Capture the cell that displays the provided text and extract its [X, Y] central coordinate. 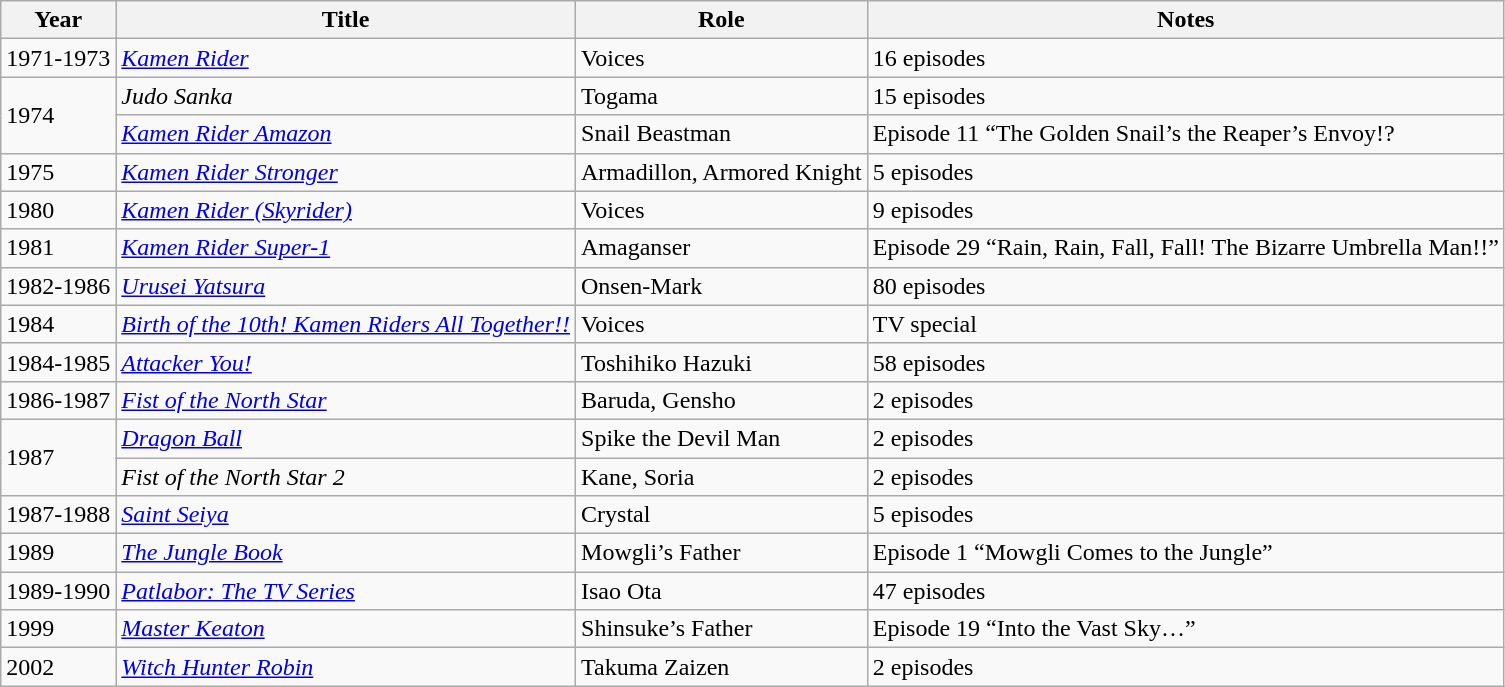
Spike the Devil Man [722, 438]
Patlabor: The TV Series [346, 591]
Snail Beastman [722, 134]
Urusei Yatsura [346, 286]
Kamen Rider (Skyrider) [346, 210]
2002 [58, 667]
Mowgli’s Father [722, 553]
1982-1986 [58, 286]
Witch Hunter Robin [346, 667]
Saint Seiya [346, 515]
Title [346, 20]
1987 [58, 457]
Birth of the 10th! Kamen Riders All Together!! [346, 324]
16 episodes [1186, 58]
Isao Ota [722, 591]
1974 [58, 115]
Kamen Rider [346, 58]
Episode 29 “Rain, Rain, Fall, Fall! The Bizarre Umbrella Man!!” [1186, 248]
Kane, Soria [722, 477]
Role [722, 20]
Kamen Rider Amazon [346, 134]
1987-1988 [58, 515]
Episode 19 “Into the Vast Sky…” [1186, 629]
Crystal [722, 515]
1999 [58, 629]
Notes [1186, 20]
1975 [58, 172]
Amaganser [722, 248]
1984 [58, 324]
Judo Sanka [346, 96]
15 episodes [1186, 96]
Fist of the North Star [346, 400]
Toshihiko Hazuki [722, 362]
1980 [58, 210]
Dragon Ball [346, 438]
Fist of the North Star 2 [346, 477]
Attacker You! [346, 362]
Takuma Zaizen [722, 667]
Baruda, Gensho [722, 400]
1989 [58, 553]
TV special [1186, 324]
Year [58, 20]
Armadillon, Armored Knight [722, 172]
1971-1973 [58, 58]
47 episodes [1186, 591]
1984-1985 [58, 362]
80 episodes [1186, 286]
1981 [58, 248]
Togama [722, 96]
9 episodes [1186, 210]
Shinsuke’s Father [722, 629]
1989-1990 [58, 591]
Episode 11 “The Golden Snail’s the Reaper’s Envoy!? [1186, 134]
1986-1987 [58, 400]
58 episodes [1186, 362]
Onsen-Mark [722, 286]
Kamen Rider Super-1 [346, 248]
Kamen Rider Stronger [346, 172]
Master Keaton [346, 629]
Episode 1 “Mowgli Comes to the Jungle” [1186, 553]
The Jungle Book [346, 553]
